Capture the cell that displays the provided text and extract its [X, Y] central coordinate. 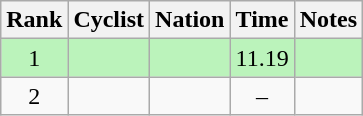
Rank [34, 20]
Cyclist [109, 20]
Nation [190, 20]
11.19 [262, 58]
– [262, 96]
2 [34, 96]
Notes [328, 20]
Time [262, 20]
1 [34, 58]
